Pinpoint the cell where the given text exists, returning its [X, Y] midpoint coordinate. 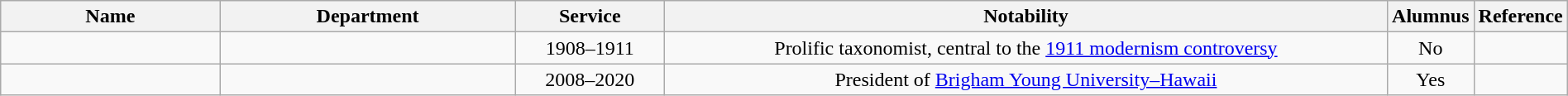
No [1431, 48]
Name [111, 17]
President of Brigham Young University–Hawaii [1025, 79]
2008–2020 [590, 79]
Prolific taxonomist, central to the 1911 modernism controversy [1025, 48]
1908–1911 [590, 48]
Service [590, 17]
Department [367, 17]
Yes [1431, 79]
Reference [1520, 17]
Notability [1025, 17]
Alumnus [1431, 17]
